Find where the given text appears and provide that cell's center as (x, y) coordinate. 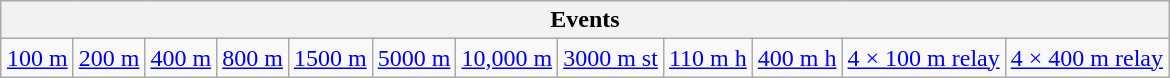
Events (584, 20)
110 m h (708, 58)
4 × 100 m relay (924, 58)
1500 m (330, 58)
3000 m st (611, 58)
10,000 m (507, 58)
400 m h (797, 58)
5000 m (414, 58)
200 m (109, 58)
100 m (37, 58)
400 m (181, 58)
800 m (253, 58)
4 × 400 m relay (1086, 58)
